Extract the (X, Y) coordinate from the center of the cell holding the provided text.  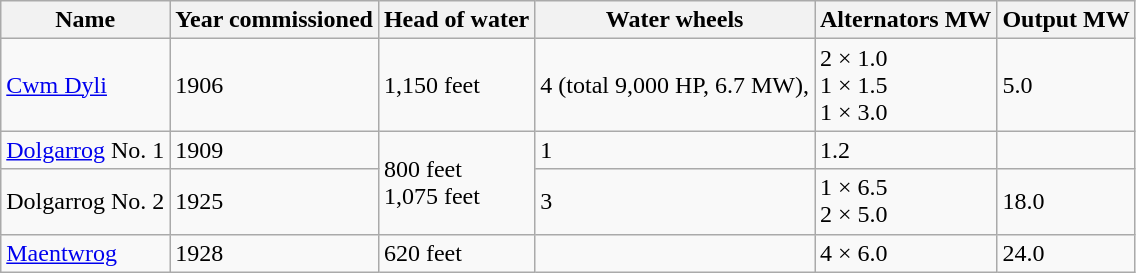
1 × 6.52 × 5.0 (905, 202)
Dolgarrog No. 1 (86, 150)
5.0 (1066, 85)
Maentwrog (86, 253)
4 (total 9,000 HP, 6.7 MW), (675, 85)
4 × 6.0 (905, 253)
Year commissioned (274, 20)
1928 (274, 253)
1,150 feet (456, 85)
Head of water (456, 20)
Alternators MW (905, 20)
Water wheels (675, 20)
1906 (274, 85)
1909 (274, 150)
1 (675, 150)
Name (86, 20)
Output MW (1066, 20)
1925 (274, 202)
24.0 (1066, 253)
3 (675, 202)
Cwm Dyli (86, 85)
1.2 (905, 150)
2 × 1.01 × 1.51 × 3.0 (905, 85)
620 feet (456, 253)
800 feet1,075 feet (456, 182)
Dolgarrog No. 2 (86, 202)
18.0 (1066, 202)
